Find where the given text appears and provide that cell's center as (X, Y) coordinate. 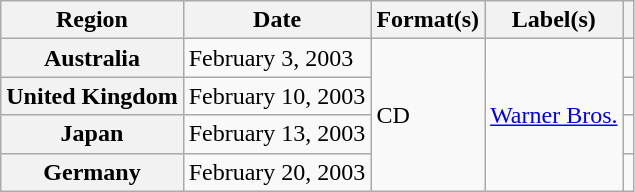
Australia (92, 58)
Date (277, 20)
February 13, 2003 (277, 134)
Format(s) (428, 20)
February 20, 2003 (277, 172)
Label(s) (554, 20)
February 3, 2003 (277, 58)
United Kingdom (92, 96)
Warner Bros. (554, 115)
Germany (92, 172)
Japan (92, 134)
CD (428, 115)
Region (92, 20)
February 10, 2003 (277, 96)
